From the cell containing the given text, extract its center point as (x, y) coordinate. 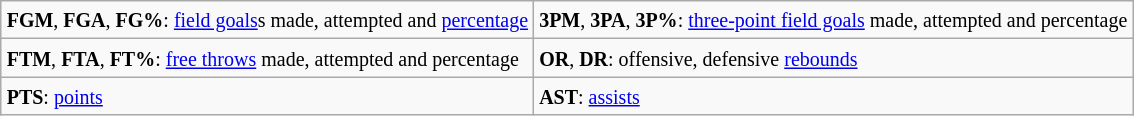
AST: assists (834, 96)
OR, DR: offensive, defensive rebounds (834, 58)
PTS: points (267, 96)
FGM, FGA, FG%: field goalss made, attempted and percentage (267, 20)
3PM, 3PA, 3P%: three-point field goals made, attempted and percentage (834, 20)
FTM, FTA, FT%: free throws made, attempted and percentage (267, 58)
